Determine the (X, Y) coordinate at the center of the cell enclosing the given text.  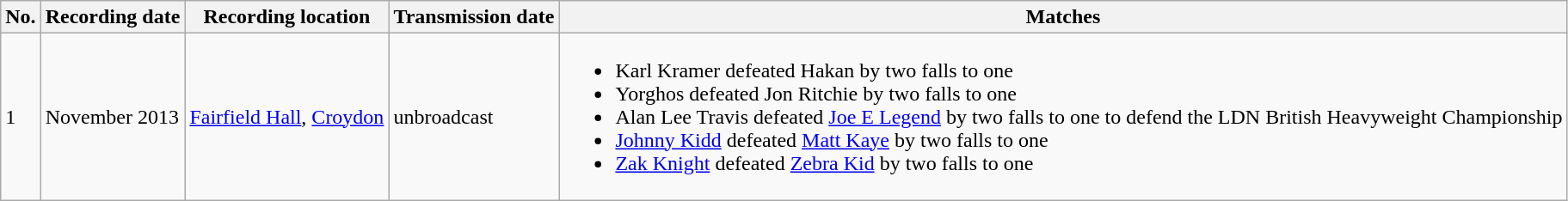
1 (21, 117)
Fairfield Hall, Croydon (287, 117)
unbroadcast (474, 117)
Recording date (113, 17)
Matches (1063, 17)
November 2013 (113, 117)
No. (21, 17)
Recording location (287, 17)
Transmission date (474, 17)
